Provide the [X, Y] coordinate of the cell's center where the given text is located.  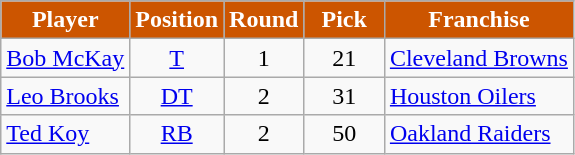
Pick [344, 20]
DT [177, 96]
Ted Koy [66, 134]
Position [177, 20]
Bob McKay [66, 58]
21 [344, 58]
Round [264, 20]
Oakland Raiders [478, 134]
Franchise [478, 20]
Houston Oilers [478, 96]
Leo Brooks [66, 96]
31 [344, 96]
1 [264, 58]
Cleveland Browns [478, 58]
T [177, 58]
Player [66, 20]
50 [344, 134]
RB [177, 134]
